Determine the (x, y) coordinate at the center of the cell enclosing the given text.  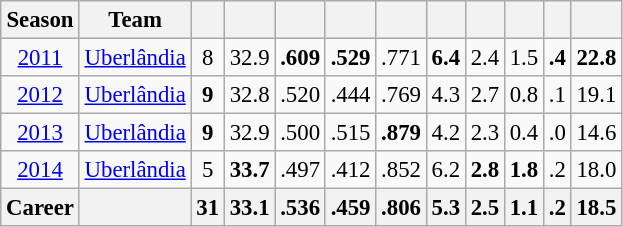
33.1 (249, 208)
2.4 (484, 58)
5 (208, 170)
5.3 (446, 208)
2013 (40, 133)
.609 (300, 58)
.459 (350, 208)
.515 (350, 133)
.536 (300, 208)
6.2 (446, 170)
.500 (300, 133)
.879 (401, 133)
.771 (401, 58)
33.7 (249, 170)
2012 (40, 95)
0.4 (524, 133)
31 (208, 208)
.806 (401, 208)
19.1 (596, 95)
2.7 (484, 95)
18.0 (596, 170)
8 (208, 58)
0.8 (524, 95)
14.6 (596, 133)
.769 (401, 95)
.4 (557, 58)
4.2 (446, 133)
32.8 (249, 95)
6.4 (446, 58)
Career (40, 208)
2014 (40, 170)
.0 (557, 133)
.852 (401, 170)
18.5 (596, 208)
2011 (40, 58)
1.1 (524, 208)
22.8 (596, 58)
.1 (557, 95)
.412 (350, 170)
.444 (350, 95)
.497 (300, 170)
.520 (300, 95)
1.8 (524, 170)
.529 (350, 58)
2.8 (484, 170)
2.3 (484, 133)
4.3 (446, 95)
Season (40, 20)
1.5 (524, 58)
Team (135, 20)
2.5 (484, 208)
